Return [x, y] of the center of cell containing provided text 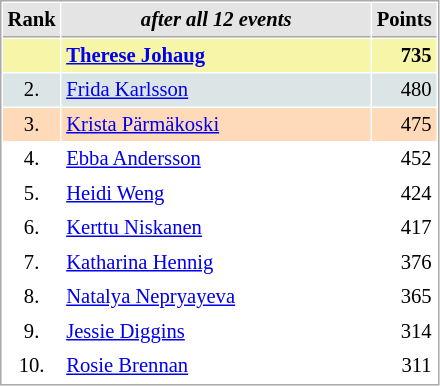
Points [404, 20]
Therese Johaug [216, 56]
735 [404, 56]
417 [404, 228]
475 [404, 124]
6. [32, 228]
5. [32, 194]
2. [32, 90]
Heidi Weng [216, 194]
376 [404, 262]
9. [32, 332]
Ebba Andersson [216, 158]
Rosie Brennan [216, 366]
4. [32, 158]
452 [404, 158]
Krista Pärmäkoski [216, 124]
311 [404, 366]
Kerttu Niskanen [216, 228]
Jessie Diggins [216, 332]
Katharina Hennig [216, 262]
314 [404, 332]
Rank [32, 20]
3. [32, 124]
after all 12 events [216, 20]
424 [404, 194]
Natalya Nepryayeva [216, 296]
8. [32, 296]
480 [404, 90]
Frida Karlsson [216, 90]
365 [404, 296]
7. [32, 262]
10. [32, 366]
